Extract the (X, Y) coordinate from the center of the cell holding the provided text.  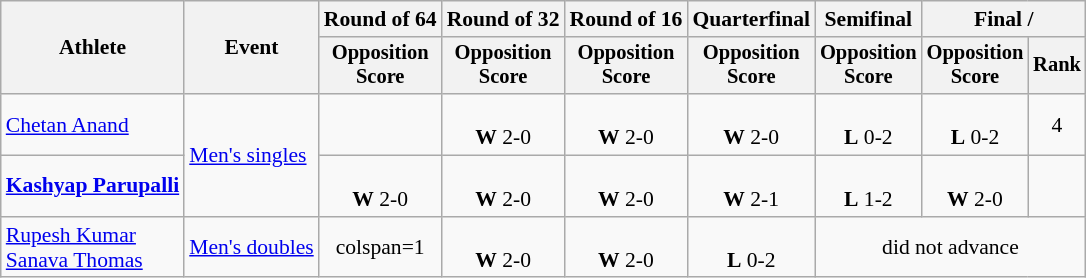
Event (252, 48)
colspan=1 (380, 248)
Men's singles (252, 155)
L 1-2 (868, 186)
Kashyap Parupalli (92, 186)
Round of 16 (626, 19)
Quarterfinal (751, 19)
Final / (1004, 19)
Rank (1057, 66)
W 2-1 (751, 186)
Round of 64 (380, 19)
Rupesh KumarSanava Thomas (92, 248)
Men's doubles (252, 248)
Athlete (92, 48)
Round of 32 (504, 19)
4 (1057, 124)
Chetan Anand (92, 124)
Semifinal (868, 19)
did not advance (950, 248)
